Determine the [x, y] coordinate at the center of the cell enclosing the given text.  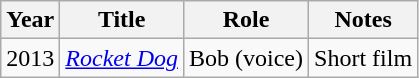
Year [30, 20]
Bob (voice) [246, 58]
2013 [30, 58]
Short film [364, 58]
Title [122, 20]
Rocket Dog [122, 58]
Role [246, 20]
Notes [364, 20]
